Scan for the cell matching the given text and deliver its [x, y] coordinate at center. 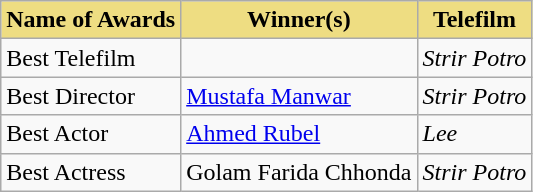
Lee [474, 134]
Best Director [91, 96]
Telefilm [474, 20]
Best Telefilm [91, 58]
Best Actress [91, 172]
Best Actor [91, 134]
Golam Farida Chhonda [299, 172]
Mustafa Manwar [299, 96]
Winner(s) [299, 20]
Ahmed Rubel [299, 134]
Name of Awards [91, 20]
